Return [x, y] of the center of cell containing provided text 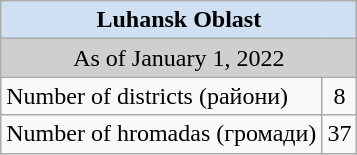
37 [340, 134]
Number of hromadas (громади) [162, 134]
As of January 1, 2022 [179, 58]
Number of districts (райони) [162, 96]
Luhansk Oblast [179, 20]
8 [340, 96]
